Return the [X, Y] coordinate for the center point of the cell that contains the specified text.  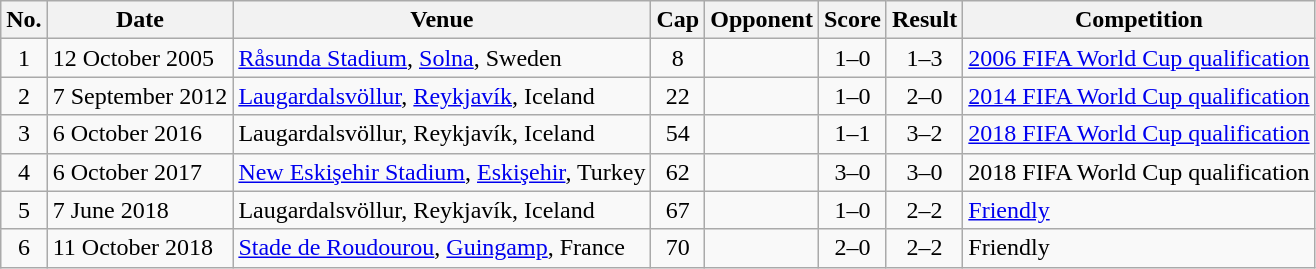
12 October 2005 [140, 58]
Result [924, 20]
Stade de Roudourou, Guingamp, France [442, 248]
7 September 2012 [140, 96]
67 [678, 210]
1 [24, 58]
7 June 2018 [140, 210]
New Eskişehir Stadium, Eskişehir, Turkey [442, 172]
Råsunda Stadium, Solna, Sweden [442, 58]
3 [24, 134]
2 [24, 96]
6 October 2016 [140, 134]
11 October 2018 [140, 248]
No. [24, 20]
2006 FIFA World Cup qualification [1139, 58]
22 [678, 96]
Competition [1139, 20]
Cap [678, 20]
Opponent [762, 20]
5 [24, 210]
Date [140, 20]
1–3 [924, 58]
2014 FIFA World Cup qualification [1139, 96]
Venue [442, 20]
6 [24, 248]
8 [678, 58]
Score [852, 20]
6 October 2017 [140, 172]
54 [678, 134]
1–1 [852, 134]
3–2 [924, 134]
70 [678, 248]
62 [678, 172]
4 [24, 172]
